Find where the given text appears and provide that cell's center as (x, y) coordinate. 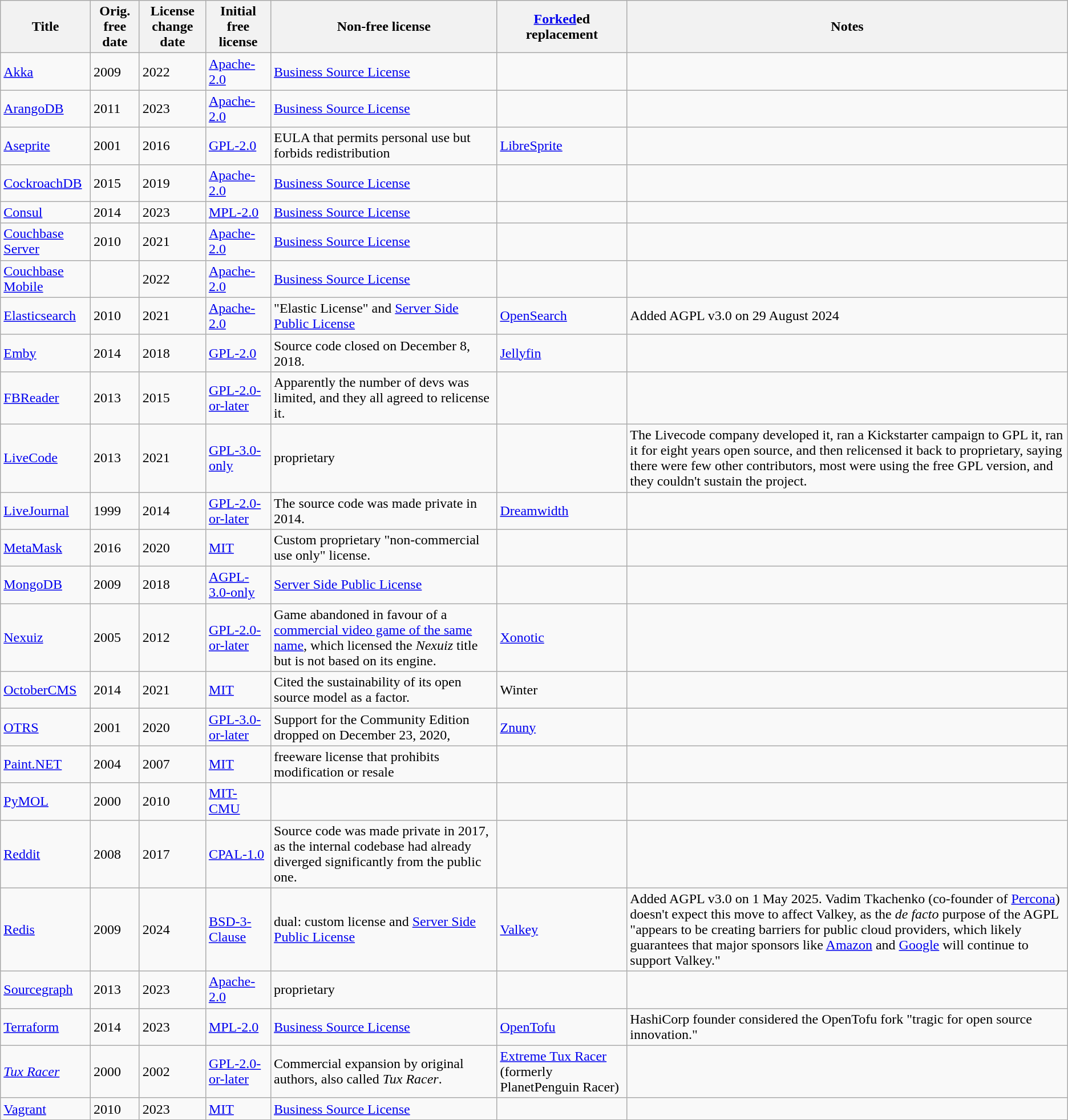
HashiCorp founder considered the OpenTofu fork "tragic for open source innovation." (847, 1027)
Redis (46, 929)
Vagrant (46, 1109)
2007 (172, 765)
BSD-3-Clause (238, 929)
Emby (46, 353)
Extreme Tux Racer (formerly PlanetPenguin Racer) (562, 1072)
2011 (115, 108)
OctoberCMS (46, 690)
Non-free license (384, 27)
Dreamwidth (562, 510)
OpenTofu (562, 1027)
Title (46, 27)
Notes (847, 27)
Xonotic (562, 638)
Nexuiz (46, 638)
2004 (115, 765)
Server Side Public License (384, 585)
LibreSprite (562, 146)
Paint.NET (46, 765)
2002 (172, 1072)
License change date (172, 27)
Aseprite (46, 146)
2008 (115, 854)
Source code closed on December 8, 2018. (384, 353)
AGPL-3.0-only (238, 585)
Custom proprietary "non-commercial use only" license. (384, 548)
Couchbase Server (46, 242)
dual: custom license and Server Side Public License (384, 929)
FBReader (46, 398)
Cited the sustainability of its open source model as a factor. (384, 690)
CPAL-1.0 (238, 854)
Added AGPL v3.0 on 29 August 2024 (847, 316)
2005 (115, 638)
Commercial expansion by original authors, also called Tux Racer. (384, 1072)
Apparently the number of devs was limited, and they all agreed to relicense it. (384, 398)
Couchbase Mobile (46, 278)
1999 (115, 510)
2024 (172, 929)
GPL-3.0-only (238, 458)
OpenSearch (562, 316)
"Elastic License" and Server Side Public License (384, 316)
OTRS (46, 727)
CockroachDB (46, 183)
Reddit (46, 854)
Sourcegraph (46, 989)
Akka (46, 72)
PyMOL (46, 801)
Jellyfin (562, 353)
MongoDB (46, 585)
Source code was made private in 2017, as the internal codebase had already diverged significantly from the public one. (384, 854)
Consul (46, 212)
Tux Racer (46, 1072)
Elasticsearch (46, 316)
ArangoDB (46, 108)
Znuny (562, 727)
freeware license that prohibits modification or resale (384, 765)
LiveCode (46, 458)
Valkey (562, 929)
2012 (172, 638)
EULA that permits personal use but forbids redistribution (384, 146)
Forkeded replacement (562, 27)
2017 (172, 854)
Initial free license (238, 27)
MetaMask (46, 548)
Orig. free date (115, 27)
GPL-3.0-or-later (238, 727)
2019 (172, 183)
The source code was made private in 2014. (384, 510)
Terraform (46, 1027)
Support for the Community Edition dropped on December 23, 2020, (384, 727)
MIT-CMU (238, 801)
Winter (562, 690)
Game abandoned in favour of a commercial video game of the same name, which licensed the Nexuiz title but is not based on its engine. (384, 638)
LiveJournal (46, 510)
